Find where the given text appears and provide that cell's center as [x, y] coordinate. 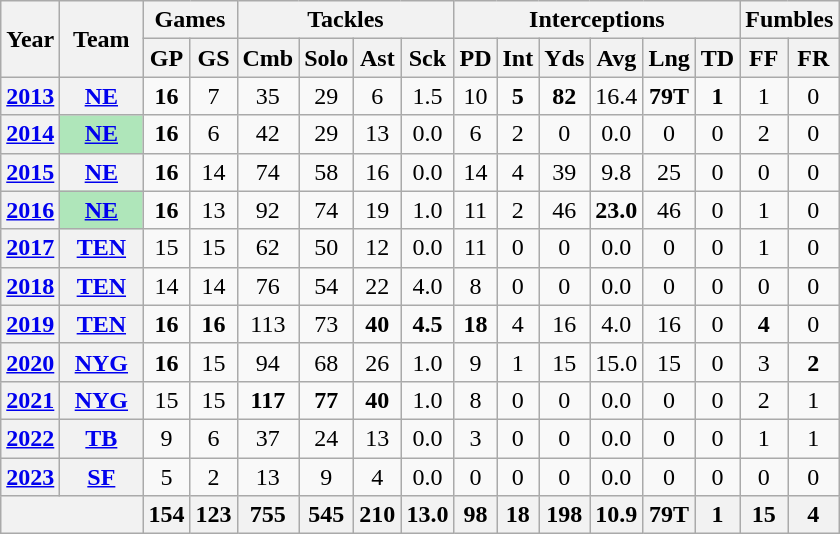
10.9 [616, 515]
82 [564, 96]
Tackles [346, 20]
Solo [326, 58]
98 [476, 515]
68 [326, 362]
Sck [428, 58]
2023 [30, 477]
1.5 [428, 96]
42 [268, 134]
Yds [564, 58]
10 [476, 96]
Lng [669, 58]
154 [166, 515]
12 [378, 248]
35 [268, 96]
Year [30, 39]
92 [268, 210]
19 [378, 210]
2021 [30, 400]
22 [378, 286]
2016 [30, 210]
2020 [30, 362]
2018 [30, 286]
TB [102, 438]
210 [378, 515]
GS [214, 58]
Games [190, 20]
16.4 [616, 96]
Cmb [268, 58]
SF [102, 477]
123 [214, 515]
Fumbles [790, 20]
4.5 [428, 324]
23.0 [616, 210]
TD [717, 58]
198 [564, 515]
755 [268, 515]
545 [326, 515]
26 [378, 362]
94 [268, 362]
58 [326, 172]
76 [268, 286]
2015 [30, 172]
Interceptions [597, 20]
73 [326, 324]
62 [268, 248]
2019 [30, 324]
25 [669, 172]
FF [764, 58]
13.0 [428, 515]
Team [102, 39]
Int [518, 58]
9.8 [616, 172]
2013 [30, 96]
117 [268, 400]
GP [166, 58]
Avg [616, 58]
39 [564, 172]
50 [326, 248]
2017 [30, 248]
54 [326, 286]
77 [326, 400]
24 [326, 438]
FR [814, 58]
2014 [30, 134]
37 [268, 438]
15.0 [616, 362]
2022 [30, 438]
7 [214, 96]
113 [268, 324]
PD [476, 58]
Ast [378, 58]
